Scan for the cell matching the given text and deliver its (X, Y) coordinate at center. 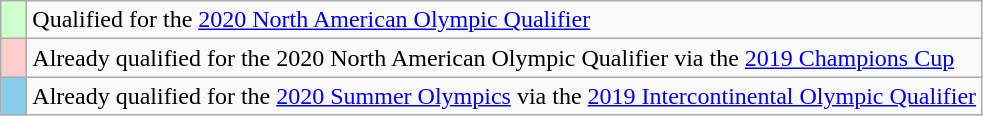
Already qualified for the 2020 North American Olympic Qualifier via the 2019 Champions Cup (504, 58)
Qualified for the 2020 North American Olympic Qualifier (504, 20)
Already qualified for the 2020 Summer Olympics via the 2019 Intercontinental Olympic Qualifier (504, 96)
